Locate the cell with the specified text and output its [x, y] center coordinate. 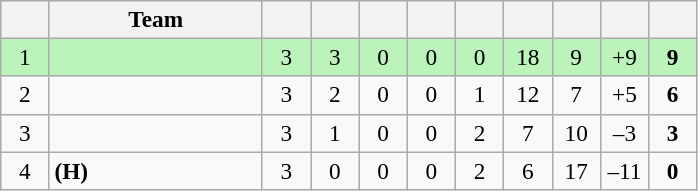
10 [576, 133]
Team [156, 19]
+9 [624, 57]
–3 [624, 133]
(H) [156, 170]
+5 [624, 95]
4 [25, 170]
17 [576, 170]
–11 [624, 170]
18 [528, 57]
12 [528, 95]
